Identify which cell holds the provided text, then report its (X, Y) central coordinate. 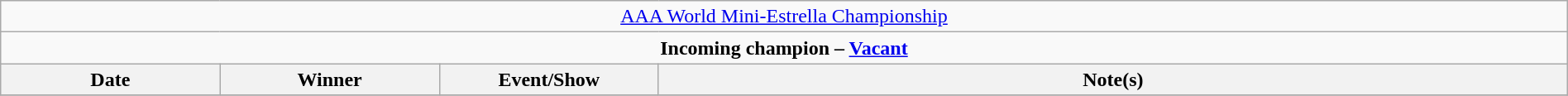
Date (111, 79)
Winner (329, 79)
Incoming champion – Vacant (784, 48)
Event/Show (549, 79)
Note(s) (1113, 79)
AAA World Mini-Estrella Championship (784, 17)
